Detect which cell encompasses the target text, then output its [x, y] center coordinate. 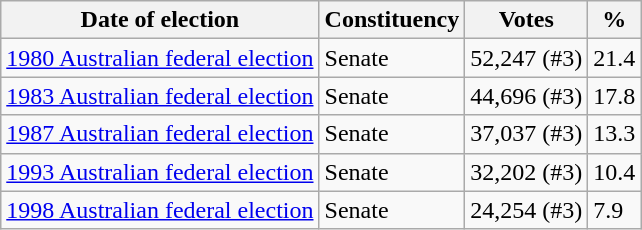
24,254 (#3) [526, 210]
1987 Australian federal election [160, 134]
21.4 [614, 58]
Constituency [392, 20]
44,696 (#3) [526, 96]
13.3 [614, 134]
32,202 (#3) [526, 172]
10.4 [614, 172]
52,247 (#3) [526, 58]
37,037 (#3) [526, 134]
1998 Australian federal election [160, 210]
Date of election [160, 20]
1980 Australian federal election [160, 58]
Votes [526, 20]
1983 Australian federal election [160, 96]
7.9 [614, 210]
% [614, 20]
17.8 [614, 96]
1993 Australian federal election [160, 172]
